Pinpoint the cell where the given text exists, returning its (x, y) midpoint coordinate. 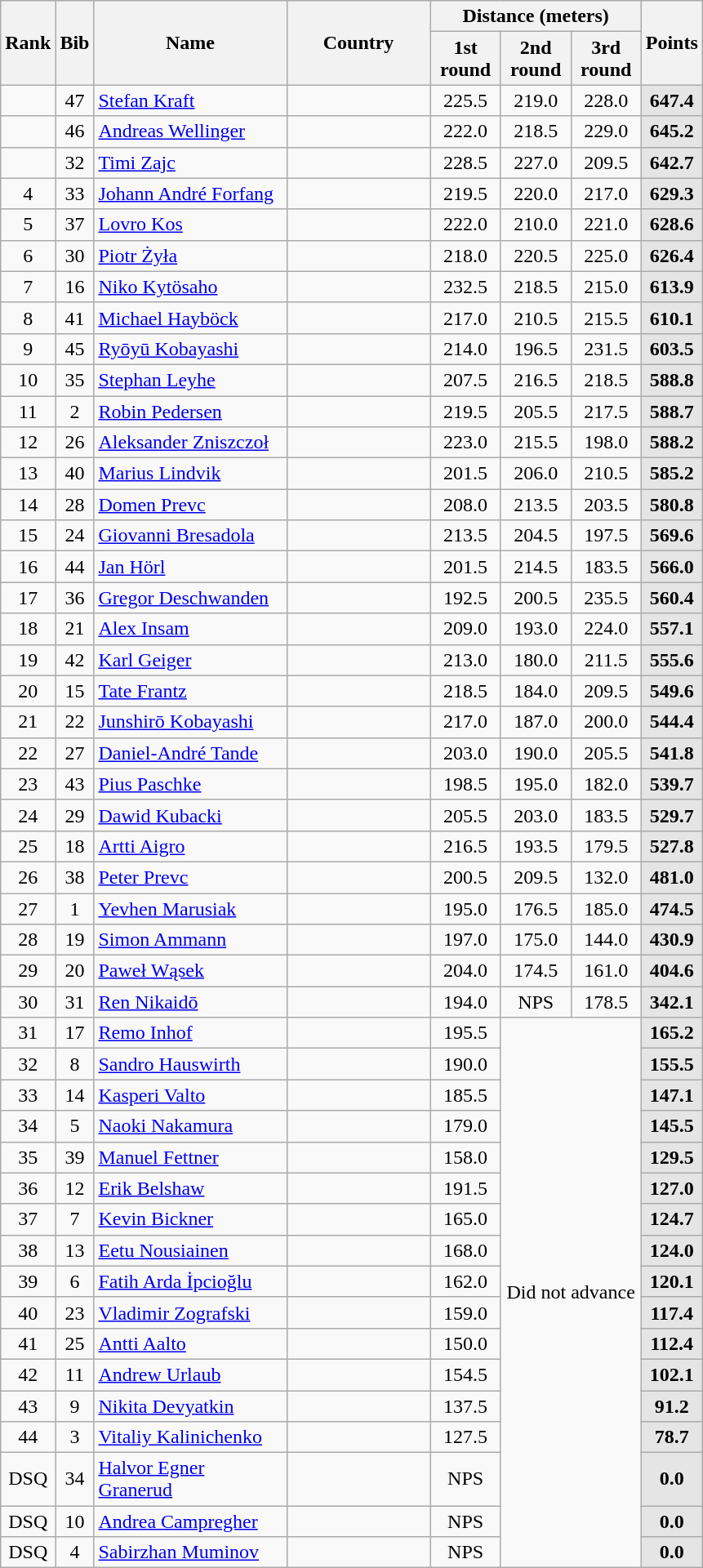
204.5 (536, 536)
225.0 (606, 256)
Bib (75, 42)
527.8 (671, 846)
112.4 (671, 1343)
Yevhen Marusiak (190, 909)
Domen Prevc (190, 505)
Lovro Kos (190, 225)
Pius Paschke (190, 784)
217.5 (606, 411)
200.0 (606, 722)
Distance (meters) (536, 16)
404.6 (671, 971)
206.0 (536, 474)
Andrew Urlaub (190, 1374)
342.1 (671, 1002)
145.5 (671, 1126)
225.5 (465, 100)
193.0 (536, 629)
232.5 (465, 287)
Points (671, 42)
227.0 (536, 163)
2nd round (536, 59)
228.5 (465, 163)
178.5 (606, 1002)
Did not advance (571, 1293)
539.7 (671, 784)
220.0 (536, 194)
211.5 (606, 660)
168.0 (465, 1250)
207.5 (465, 380)
174.5 (536, 971)
214.5 (536, 567)
Erik Belshaw (190, 1188)
481.0 (671, 877)
430.9 (671, 940)
Ren Nikaidō (190, 1002)
Peter Prevc (190, 877)
180.0 (536, 660)
610.1 (671, 318)
144.0 (606, 940)
549.6 (671, 691)
647.4 (671, 100)
182.0 (606, 784)
Sandro Hauswirth (190, 1064)
Kevin Bickner (190, 1219)
Fatih Arda İpcioğlu (190, 1281)
Stefan Kraft (190, 100)
Daniel-André Tande (190, 753)
645.2 (671, 131)
588.7 (671, 411)
210.0 (536, 225)
541.8 (671, 753)
580.8 (671, 505)
Johann André Forfang (190, 194)
102.1 (671, 1374)
185.5 (465, 1095)
213.0 (465, 660)
Remo Inhof (190, 1033)
Alex Insam (190, 629)
218.0 (465, 256)
544.4 (671, 722)
129.5 (671, 1157)
117.4 (671, 1312)
2 (75, 411)
147.1 (671, 1095)
588.2 (671, 443)
Giovanni Bresadola (190, 536)
229.0 (606, 131)
162.0 (465, 1281)
Gregor Deschwanden (190, 598)
219.0 (536, 100)
629.3 (671, 194)
176.5 (536, 909)
3 (75, 1437)
569.6 (671, 536)
154.5 (465, 1374)
224.0 (606, 629)
Country (358, 42)
120.1 (671, 1281)
Vitaliy Kalinichenko (190, 1437)
193.5 (536, 846)
150.0 (465, 1343)
187.0 (536, 722)
613.9 (671, 287)
220.5 (536, 256)
191.5 (465, 1188)
46 (75, 131)
223.0 (465, 443)
179.0 (465, 1126)
204.0 (465, 971)
197.0 (465, 940)
197.5 (606, 536)
3rd round (606, 59)
Halvor Egner Granerud (190, 1480)
474.5 (671, 909)
Karl Geiger (190, 660)
Tate Frantz (190, 691)
1 (75, 909)
Andreas Wellinger (190, 131)
Eetu Nousiainen (190, 1250)
185.0 (606, 909)
158.0 (465, 1157)
Manuel Fettner (190, 1157)
Vladimir Zografski (190, 1312)
195.5 (465, 1033)
Artti Aigro (190, 846)
221.0 (606, 225)
Stephan Leyhe (190, 380)
Timi Zajc (190, 163)
127.5 (465, 1437)
209.0 (465, 629)
192.5 (465, 598)
208.0 (465, 505)
91.2 (671, 1405)
184.0 (536, 691)
Michael Hayböck (190, 318)
165.2 (671, 1033)
588.8 (671, 380)
529.7 (671, 815)
Naoki Nakamura (190, 1126)
603.5 (671, 349)
Antti Aalto (190, 1343)
198.5 (465, 784)
175.0 (536, 940)
159.0 (465, 1312)
235.5 (606, 598)
Paweł Wąsek (190, 971)
Robin Pedersen (190, 411)
47 (75, 100)
Junshirō Kobayashi (190, 722)
124.0 (671, 1250)
155.5 (671, 1064)
642.7 (671, 163)
179.5 (606, 846)
1st round (465, 59)
628.6 (671, 225)
137.5 (465, 1405)
78.7 (671, 1437)
566.0 (671, 567)
Andrea Campregher (190, 1521)
626.4 (671, 256)
Ryōyū Kobayashi (190, 349)
Piotr Żyła (190, 256)
Marius Lindvik (190, 474)
214.0 (465, 349)
231.5 (606, 349)
Jan Hörl (190, 567)
198.0 (606, 443)
161.0 (606, 971)
585.2 (671, 474)
560.4 (671, 598)
Name (190, 42)
Nikita Devyatkin (190, 1405)
194.0 (465, 1002)
Kasperi Valto (190, 1095)
228.0 (606, 100)
Dawid Kubacki (190, 815)
Sabirzhan Muminov (190, 1552)
Simon Ammann (190, 940)
124.7 (671, 1219)
Aleksander Zniszczoł (190, 443)
215.0 (606, 287)
196.5 (536, 349)
Rank (28, 42)
45 (75, 349)
557.1 (671, 629)
132.0 (606, 877)
165.0 (465, 1219)
203.5 (606, 505)
127.0 (671, 1188)
555.6 (671, 660)
Niko Kytösaho (190, 287)
